Return the (x, y) coordinate for the center point of the cell that contains the specified text.  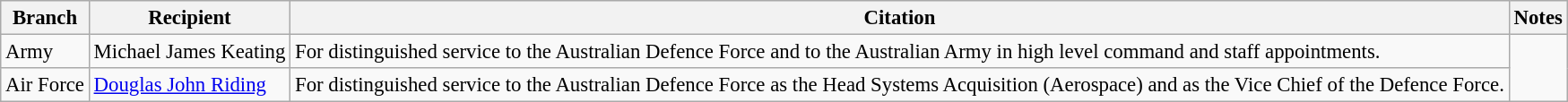
Recipient (189, 18)
Branch (45, 18)
Citation (900, 18)
For distinguished service to the Australian Defence Force and to the Australian Army in high level command and staff appointments. (900, 52)
Army (45, 52)
Michael James Keating (189, 52)
Douglas John Riding (189, 85)
For distinguished service to the Australian Defence Force as the Head Systems Acquisition (Aerospace) and as the Vice Chief of the Defence Force. (900, 85)
Notes (1538, 18)
Air Force (45, 85)
